Pinpoint the cell where the given text exists, returning its [x, y] midpoint coordinate. 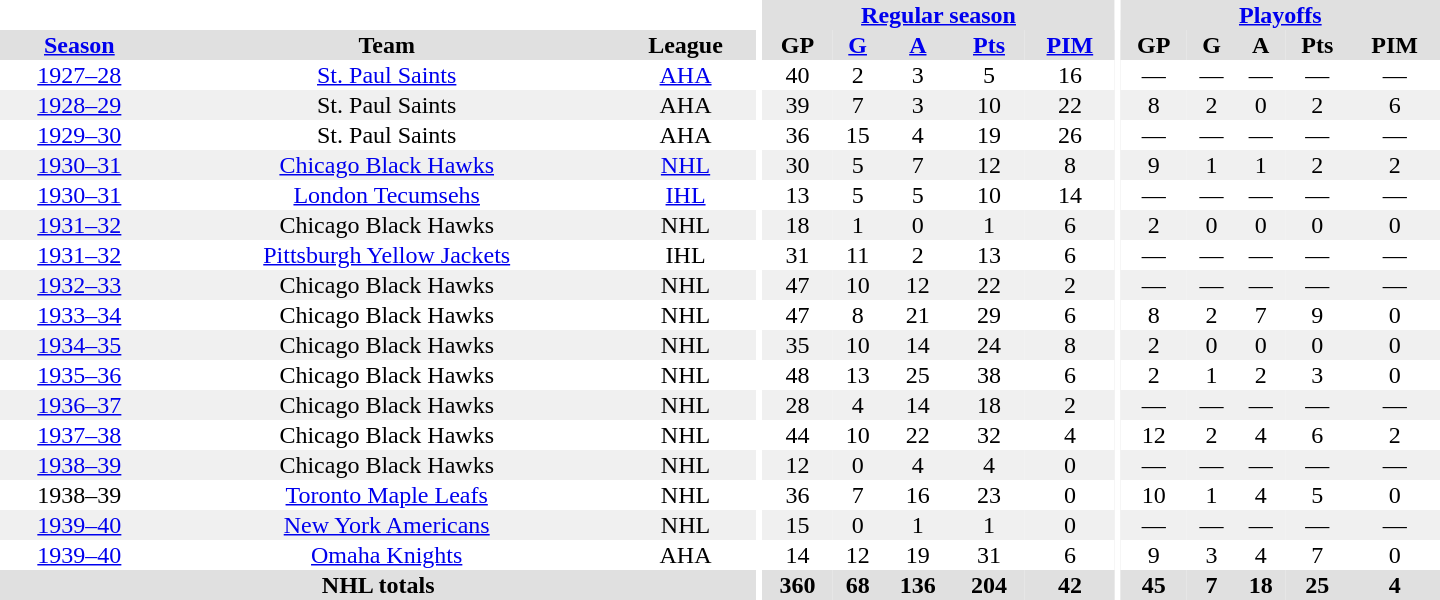
1933–34 [80, 315]
New York Americans [387, 525]
1932–33 [80, 285]
London Tecumsehs [387, 195]
Toronto Maple Leafs [387, 495]
1929–30 [80, 135]
26 [1070, 135]
Omaha Knights [387, 555]
Playoffs [1280, 15]
League [686, 45]
45 [1154, 585]
38 [988, 375]
1927–28 [80, 75]
32 [988, 435]
24 [988, 345]
1934–35 [80, 345]
Team [387, 45]
29 [988, 315]
1928–29 [80, 105]
204 [988, 585]
23 [988, 495]
136 [918, 585]
1936–37 [80, 405]
30 [798, 165]
28 [798, 405]
44 [798, 435]
21 [918, 315]
11 [858, 255]
NHL totals [378, 585]
48 [798, 375]
1935–36 [80, 375]
68 [858, 585]
1937–38 [80, 435]
39 [798, 105]
360 [798, 585]
42 [1070, 585]
Regular season [938, 15]
40 [798, 75]
35 [798, 345]
Pittsburgh Yellow Jackets [387, 255]
Season [80, 45]
